Locate the cell with the specified text and output its [x, y] center coordinate. 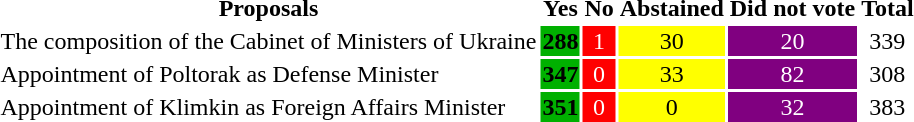
351 [560, 107]
20 [792, 41]
32 [792, 107]
30 [672, 41]
33 [672, 74]
82 [792, 74]
1 [599, 41]
288 [560, 41]
347 [560, 74]
